Provide the [x, y] coordinate of the cell's center where the given text is located.  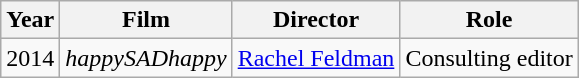
Consulting editor [489, 58]
Rachel Feldman [316, 58]
Film [146, 20]
2014 [30, 58]
Year [30, 20]
Director [316, 20]
Role [489, 20]
happySADhappy [146, 58]
